Capture the cell that displays the provided text and extract its [X, Y] central coordinate. 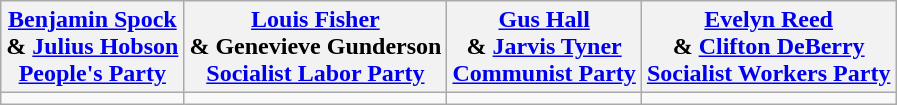
Gus Hall & Jarvis TynerCommunist Party [544, 47]
Benjamin Spock & Julius HobsonPeople's Party [92, 47]
Louis Fisher & Genevieve GundersonSocialist Labor Party [316, 47]
Evelyn Reed & Clifton DeBerrySocialist Workers Party [768, 47]
